Pinpoint the cell where the given text exists, returning its (x, y) midpoint coordinate. 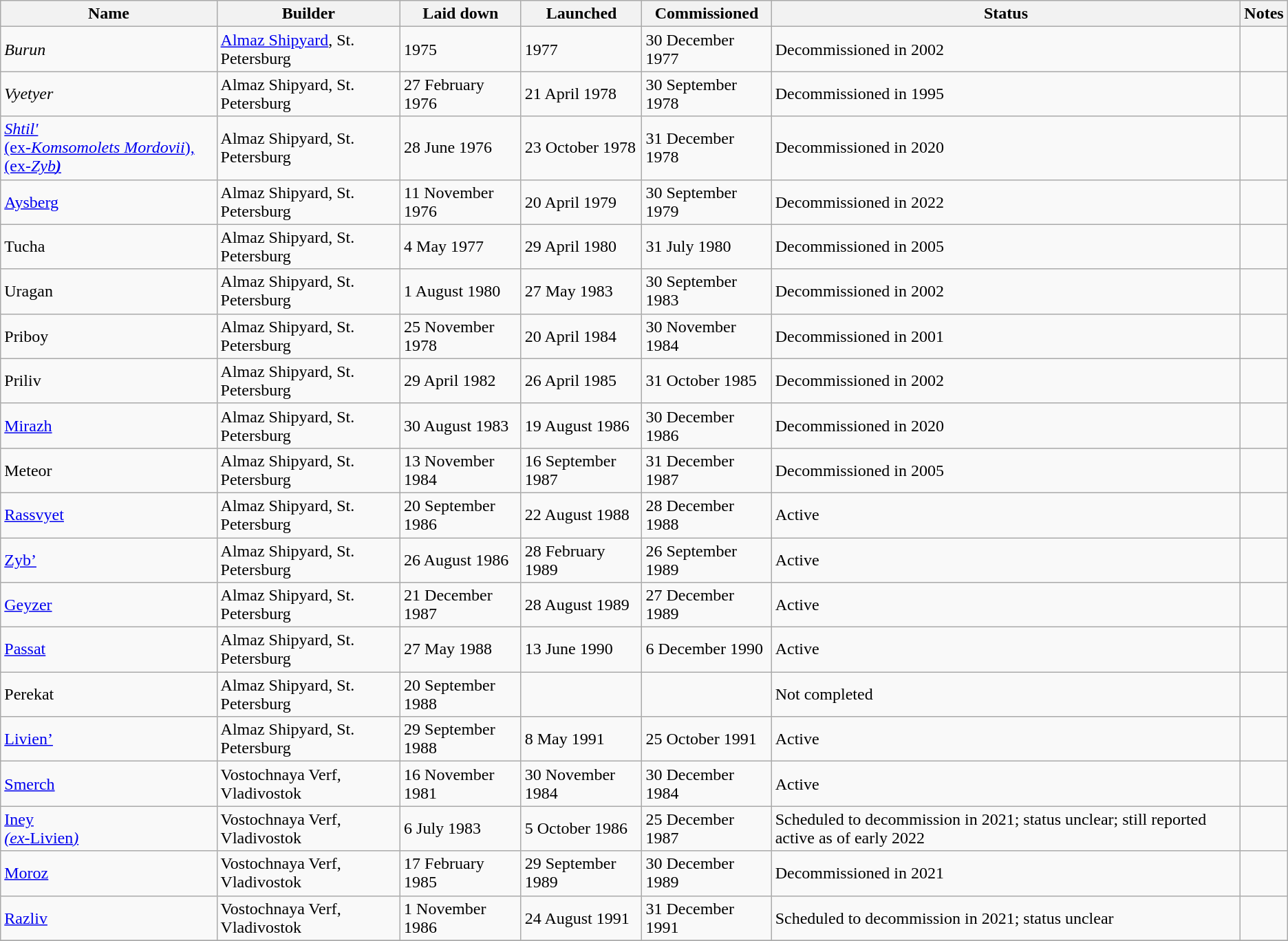
31 December 1987 (707, 470)
Moroz (109, 874)
30 December 1989 (707, 874)
11 November 1976 (461, 202)
30 September 1979 (707, 202)
26 August 1986 (461, 560)
6 July 1983 (461, 828)
6 December 1990 (707, 649)
26 April 1985 (581, 381)
29 April 1982 (461, 381)
Perekat (109, 695)
1 November 1986 (461, 918)
16 September 1987 (581, 470)
5 October 1986 (581, 828)
Notes (1264, 14)
25 December 1987 (707, 828)
Rassvyet (109, 515)
27 May 1988 (461, 649)
23 October 1978 (581, 148)
13 June 1990 (581, 649)
30 December 1986 (707, 425)
Commissioned (707, 14)
Decommissioned in 1995 (1006, 94)
31 October 1985 (707, 381)
30 September 1983 (707, 292)
Status (1006, 14)
Decommissioned in 2001 (1006, 336)
27 February 1976 (461, 94)
Builder (308, 14)
20 September 1988 (461, 695)
28 June 1976 (461, 148)
24 August 1991 (581, 918)
21 December 1987 (461, 605)
22 August 1988 (581, 515)
27 December 1989 (707, 605)
13 November 1984 (461, 470)
Name (109, 14)
27 May 1983 (581, 292)
25 October 1991 (707, 739)
30 December 1977 (707, 50)
Vyetyer (109, 94)
17 February 1985 (461, 874)
Priboy (109, 336)
Burun (109, 50)
Tucha (109, 246)
30 December 1984 (707, 784)
20 April 1984 (581, 336)
1975 (461, 50)
29 September 1989 (581, 874)
4 May 1977 (461, 246)
Launched (581, 14)
8 May 1991 (581, 739)
28 February 1989 (581, 560)
Razliv (109, 918)
Decommissioned in 2022 (1006, 202)
Scheduled to decommission in 2021; status unclear (1006, 918)
Zyb’ (109, 560)
Laid down (461, 14)
Livien’ (109, 739)
28 August 1989 (581, 605)
Passat (109, 649)
Meteor (109, 470)
30 August 1983 (461, 425)
Uragan (109, 292)
Priliv (109, 381)
1 August 1980 (461, 292)
29 April 1980 (581, 246)
Geyzer (109, 605)
16 November 1981 (461, 784)
19 August 1986 (581, 425)
Smerch (109, 784)
1977 (581, 50)
25 November 1978 (461, 336)
Scheduled to decommission in 2021; status unclear; still reported active as of early 2022 (1006, 828)
Iney(ex-Livien) (109, 828)
20 September 1986 (461, 515)
21 April 1978 (581, 94)
Not completed (1006, 695)
20 April 1979 (581, 202)
Mirazh (109, 425)
28 December 1988 (707, 515)
Aysberg (109, 202)
26 September 1989 (707, 560)
31 July 1980 (707, 246)
31 December 1991 (707, 918)
Shtil'(ex-Komsomolets Mordovii), (ex-Zyb) (109, 148)
30 September 1978 (707, 94)
29 September 1988 (461, 739)
31 December 1978 (707, 148)
Decommissioned in 2021 (1006, 874)
